Scan for the cell matching the given text and deliver its [X, Y] coordinate at center. 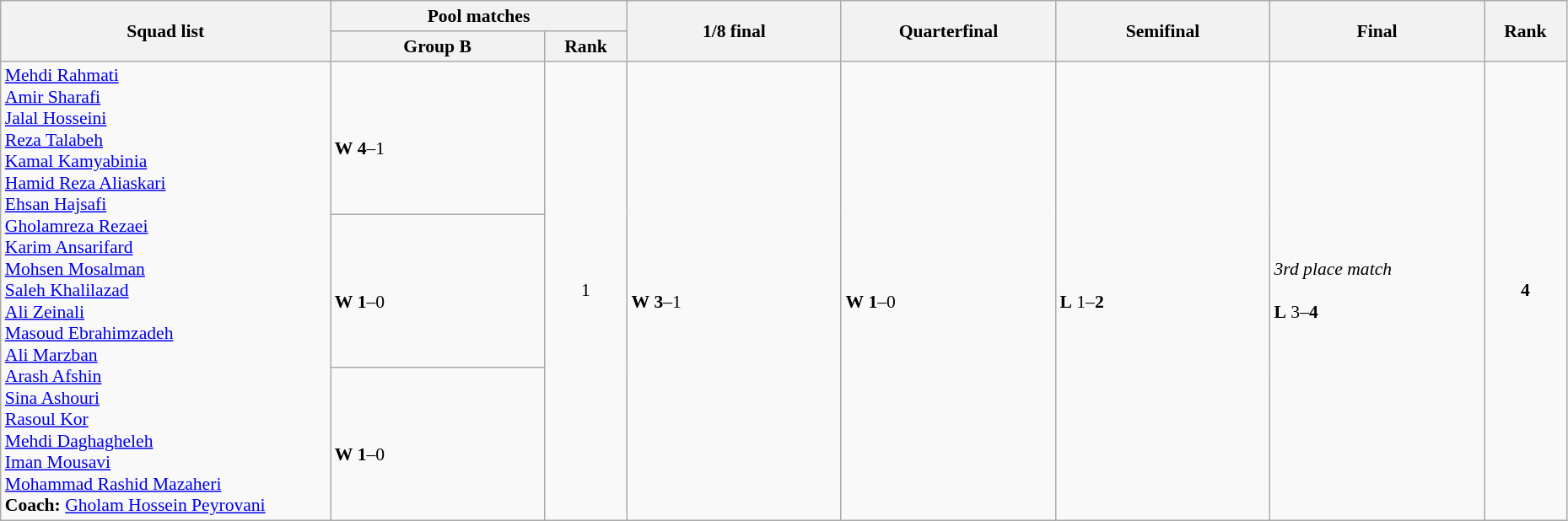
Pool matches [479, 16]
1/8 final [734, 30]
3rd place matchL 3–4 [1377, 291]
Group B [438, 46]
Quarterfinal [948, 30]
Final [1377, 30]
4 [1526, 291]
L 1–2 [1162, 291]
W 3–1 [734, 291]
Semifinal [1162, 30]
W 4–1 [438, 137]
Squad list [165, 30]
1 [586, 291]
